Return (X, Y) of the center of cell containing provided text 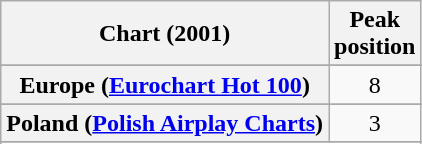
Chart (2001) (165, 34)
8 (375, 85)
Peakposition (375, 34)
Europe (Eurochart Hot 100) (165, 85)
3 (375, 123)
Poland (Polish Airplay Charts) (165, 123)
